Pinpoint the cell where the given text exists, returning its [X, Y] midpoint coordinate. 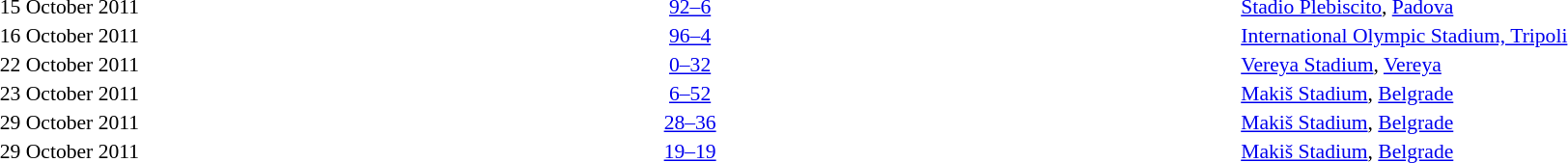
6–52 [689, 94]
96–4 [689, 36]
0–32 [689, 65]
28–36 [689, 122]
